Return [X, Y] of the center of cell containing provided text 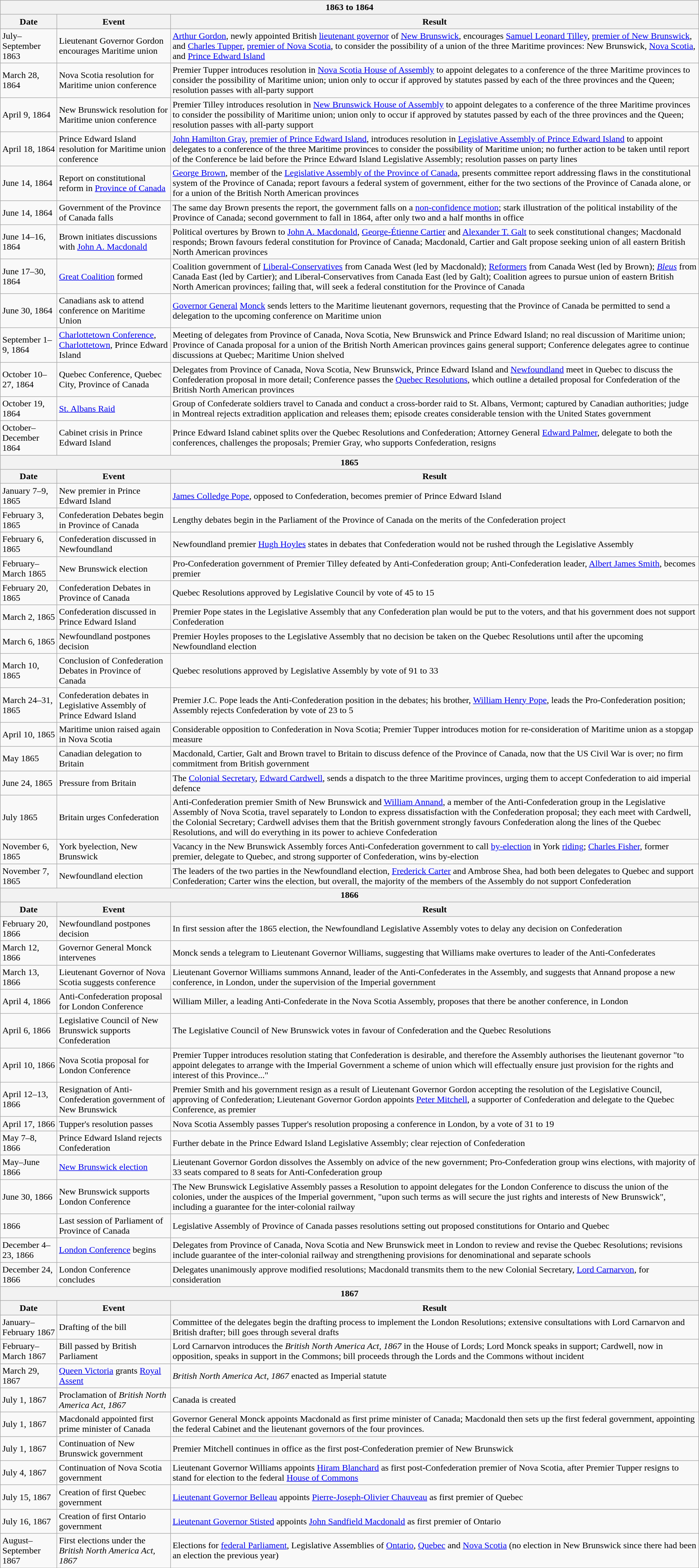
November 6, 1865 [29, 852]
Continuation of Nova Scotia government [114, 1472]
March 29, 1867 [29, 1375]
March 13, 1866 [29, 977]
April 10, 1865 [29, 734]
Pro-Confederation government of Premier Tilley defeated by Anti-Confederation group; Anti-Confederation leader, Albert James Smith, becomes premier [435, 569]
Nova Scotia Assembly passes Tupper's resolution proposing a conference in London, by a vote of 31 to 19 [435, 1124]
William Miller, a leading Anti-Confederate in the Nova Scotia Assembly, proposes that there be another conference, in London [435, 1002]
1865 [349, 462]
Charlottetown Conference, Charlottetown, Prince Edward Island [114, 345]
Drafting of the bill [114, 1327]
April 10, 1866 [29, 1065]
The Legislative Council of New Brunswick votes in favour of Confederation and the Quebec Resolutions [435, 1031]
March 6, 1865 [29, 641]
February 20, 1866 [29, 928]
Monck sends a telegram to Lieutenant Governor Williams, suggesting that Williams make overtures to leader of the Anti-Confederates [435, 953]
Creation of first Ontario government [114, 1521]
Nova Scotia resolution for Maritime union conference [114, 80]
Further debate in the Prince Edward Island Legislative Assembly; clear rejection of Confederation [435, 1143]
Confederation discussed in Newfoundland [114, 544]
Last session of Parliament of Province of Canada [114, 1226]
February 20, 1865 [29, 593]
Conclusion of Confederation Debates in Province of Canada [114, 671]
April 17, 1866 [29, 1124]
June 30, 1866 [29, 1196]
Macdonald appointed first prime minister of Canada [114, 1424]
May 7–8, 1866 [29, 1143]
Anti-Confederation proposal for London Conference [114, 1002]
Brown initiates discussions with John A. Macdonald [114, 242]
June 30, 1864 [29, 310]
British North America Act, 1867 enacted as Imperial statute [435, 1375]
Continuation of New Brunswick government [114, 1449]
Quebec Resolutions approved by Legislative Council by vote of 45 to 15 [435, 593]
July 4, 1867 [29, 1472]
Quebec Conference, Quebec City, Province of Canada [114, 379]
March 24–31, 1865 [29, 705]
New premier in Prince Edward Island [114, 496]
March 2, 1865 [29, 617]
February–March 1867 [29, 1352]
Canadians ask to attend conference on Maritime Union [114, 310]
June 24, 1865 [29, 783]
June 17–30, 1864 [29, 276]
Report on constitutional reform in Province of Canada [114, 183]
Great Coalition formed [114, 276]
Queen Victoria grants Royal Assent [114, 1375]
New Brunswick resolution for Maritime union conference [114, 115]
July–September 1863 [29, 46]
Canada is created [435, 1400]
Bill passed by British Parliament [114, 1352]
Government of the Province of Canada falls [114, 213]
Confederation Debates in Province of Canada [114, 593]
February–March 1865 [29, 569]
Lieutenant Governor Belleau appoints Pierre-Joseph-Olivier Chauveau as first premier of Quebec [435, 1497]
Prince Edward Island resolution for Maritime union conference [114, 149]
April 18, 1864 [29, 149]
Lieutenant Governor Stisted appoints John Sandfield Macdonald as first premier of Ontario [435, 1521]
November 7, 1865 [29, 876]
Creation of first Quebec government [114, 1497]
Lieutenant Governor of Nova Scotia suggests conference [114, 977]
Pressure from Britain [114, 783]
New Brunswick supports London Conference [114, 1196]
February 3, 1865 [29, 520]
James Colledge Pope, opposed to Confederation, becomes premier of Prince Edward Island [435, 496]
July 1865 [29, 817]
August–September 1867 [29, 1550]
December 24, 1866 [29, 1275]
December 4–23, 1866 [29, 1250]
January–February 1867 [29, 1327]
Newfoundland premier Hugh Hoyles states in debates that Confederation would not be rushed through the Legislative Assembly [435, 544]
Britain urges Confederation [114, 817]
Confederation discussed in Prince Edward Island [114, 617]
Prince Edward Island rejects Confederation [114, 1143]
First elections under the British North America Act, 1867 [114, 1550]
January 7–9, 1865 [29, 496]
Confederation debates in Legislative Assembly of Prince Edward Island [114, 705]
Delegates unanimously approve modified resolutions; Macdonald transmits them to the new Colonial Secretary, Lord Carnarvon, for consideration [435, 1275]
February 6, 1865 [29, 544]
Cabinet crisis in Prince Edward Island [114, 438]
York byelection, New Brunswick [114, 852]
Canadian delegation to Britain [114, 758]
Legislative Council of New Brunswick supports Confederation [114, 1031]
Legislative Assembly of Province of Canada passes resolutions setting out proposed constitutions for Ontario and Quebec [435, 1226]
March 10, 1865 [29, 671]
Resignation of Anti-Confederation government of New Brunswick [114, 1099]
April 9, 1864 [29, 115]
Nova Scotia proposal for London Conference [114, 1065]
April 12–13, 1866 [29, 1099]
March 28, 1864 [29, 80]
London Conference concludes [114, 1275]
October–December 1864 [29, 438]
May–June 1866 [29, 1167]
Quebec resolutions approved by Legislative Assembly by vote of 91 to 33 [435, 671]
March 12, 1866 [29, 953]
Confederation Debates begin in Province of Canada [114, 520]
July 16, 1867 [29, 1521]
July 15, 1867 [29, 1497]
Maritime union raised again in Nova Scotia [114, 734]
September 1–9, 1864 [29, 345]
Premier Mitchell continues in office as the first post-Confederation premier of New Brunswick [435, 1449]
Governor General Monck intervenes [114, 953]
October 10–27, 1864 [29, 379]
London Conference begins [114, 1250]
April 6, 1866 [29, 1031]
1867 [349, 1294]
Newfoundland election [114, 876]
June 14–16, 1864 [29, 242]
May 1865 [29, 758]
Lieutenant Governor Gordon encourages Maritime union [114, 46]
October 19, 1864 [29, 409]
1863 to 1864 [349, 7]
St. Albans Raid [114, 409]
Considerable opposition to Confederation in Nova Scotia; Premier Tupper introduces motion for re-consideration of Maritime union as a stopgap measure [435, 734]
Tupper's resolution passes [114, 1124]
Lengthy debates begin in the Parliament of the Province of Canada on the merits of the Confederation project [435, 520]
April 4, 1866 [29, 1002]
Proclamation of British North America Act, 1867 [114, 1400]
In first session after the 1865 election, the Newfoundland Legislative Assembly votes to delay any decision on Confederation [435, 928]
